Determine the (x, y) coordinate at the center of the cell enclosing the given text.  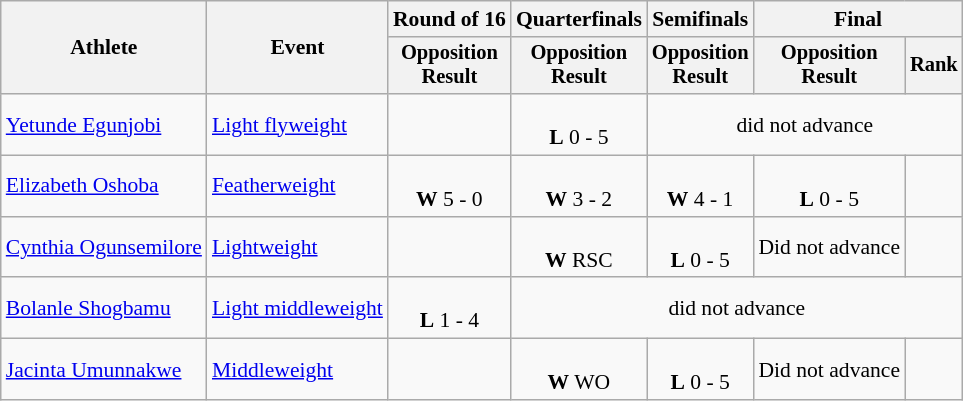
Elizabeth Oshoba (104, 186)
W RSC (579, 248)
Bolanle Shogbamu (104, 308)
Final (858, 19)
W 4 - 1 (700, 186)
L 1 - 4 (450, 308)
Middleweight (298, 370)
Event (298, 48)
Featherweight (298, 186)
Round of 16 (450, 19)
Jacinta Umunnakwe (104, 370)
Cynthia Ogunsemilore (104, 248)
Quarterfinals (579, 19)
Rank (934, 66)
W 5 - 0 (450, 186)
Light flyweight (298, 124)
Lightweight (298, 248)
Athlete (104, 48)
W WO (579, 370)
Yetunde Egunjobi (104, 124)
W 3 - 2 (579, 186)
Semifinals (700, 19)
Light middleweight (298, 308)
